Output the (X, Y) coordinate of the center of the cell containing the given text.  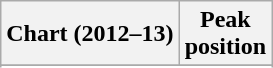
Chart (2012–13) (90, 34)
Peak position (225, 34)
